Extract the [X, Y] coordinate from the center of the cell holding the provided text.  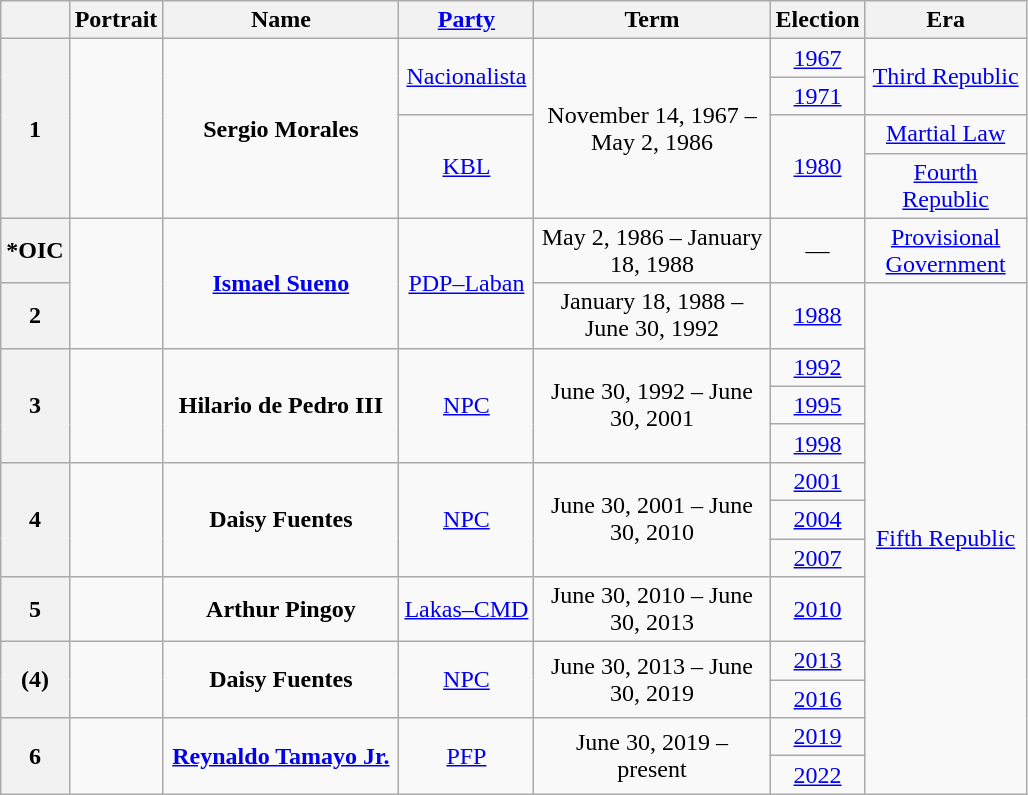
2 [35, 316]
June 30, 2019 – present [652, 756]
3 [35, 405]
6 [35, 756]
November 14, 1967 – May 2, 1986 [652, 128]
Lakas–CMD [466, 610]
June 30, 2001 – June 30, 2010 [652, 519]
January 18, 1988 – June 30, 1992 [652, 316]
2022 [818, 775]
Era [946, 20]
Election [818, 20]
June 30, 2013 – June 30, 2019 [652, 680]
1967 [818, 58]
4 [35, 519]
2019 [818, 737]
Third Republic [946, 77]
PFP [466, 756]
Ismael Sueno [281, 283]
Term [652, 20]
Provisional Government [946, 250]
2007 [818, 557]
1 [35, 128]
May 2, 1986 – January 18, 1988 [652, 250]
Martial Law [946, 134]
5 [35, 610]
1988 [818, 316]
2004 [818, 519]
1998 [818, 443]
Reynaldo Tamayo Jr. [281, 756]
1980 [818, 166]
Sergio Morales [281, 128]
Party [466, 20]
— [818, 250]
1971 [818, 96]
*OIC [35, 250]
Portrait [116, 20]
1992 [818, 367]
2001 [818, 481]
1995 [818, 405]
Fifth Republic [946, 538]
2013 [818, 661]
Arthur Pingoy [281, 610]
Hilario de Pedro III [281, 405]
Fourth Republic [946, 186]
June 30, 1992 – June 30, 2001 [652, 405]
Name [281, 20]
(4) [35, 680]
PDP–Laban [466, 283]
2016 [818, 699]
Nacionalista [466, 77]
2010 [818, 610]
June 30, 2010 – June 30, 2013 [652, 610]
KBL [466, 166]
